Output the (X, Y) coordinate of the center of the cell containing the given text.  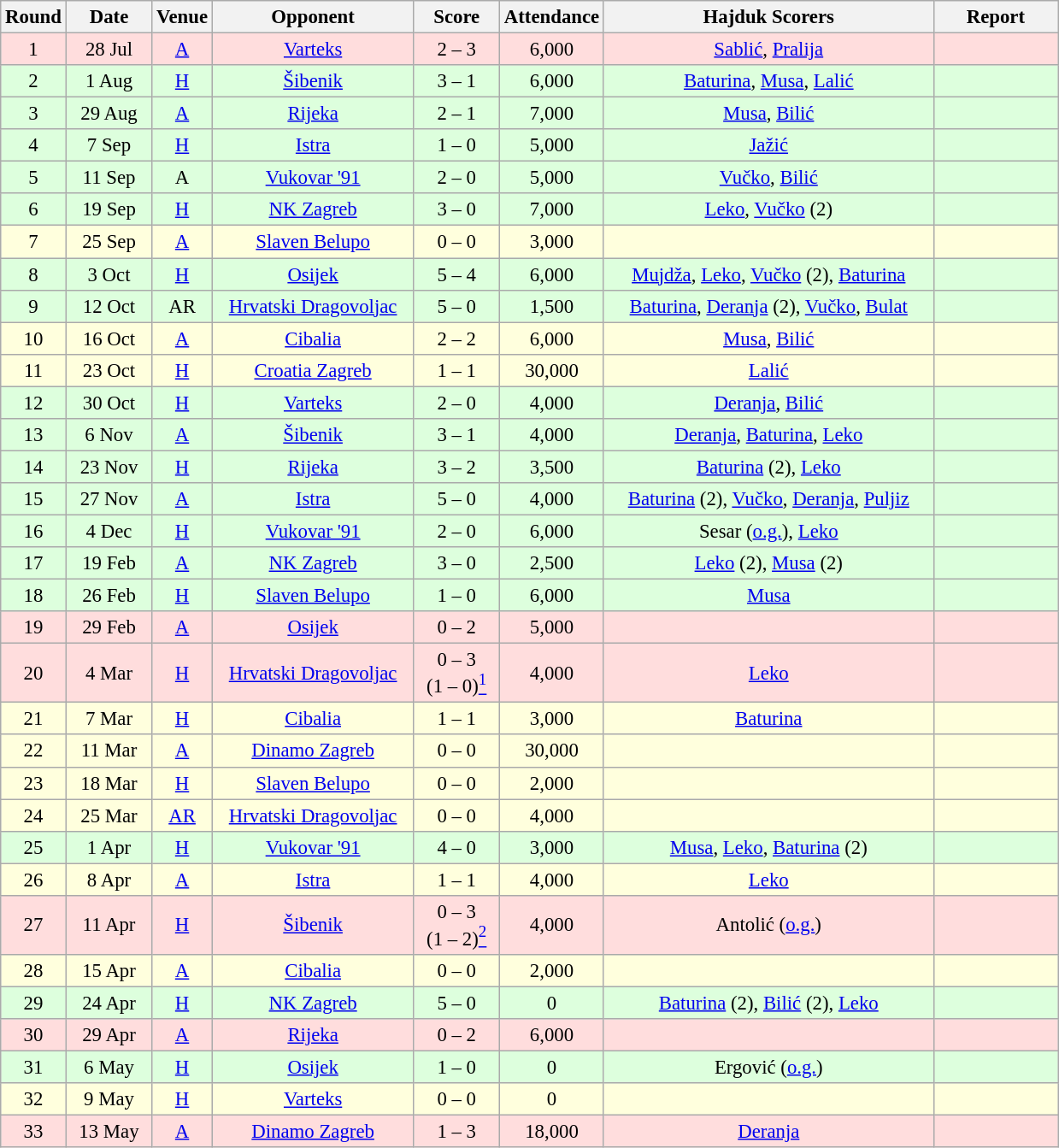
32 (33, 1099)
1 Aug (109, 81)
2,500 (552, 563)
20 (33, 674)
Lalić (768, 370)
1 – 3 (456, 1132)
29 Feb (109, 627)
29 Apr (109, 1035)
15 (33, 499)
18 Mar (109, 783)
1 Apr (109, 847)
Musa, Leko, Baturina (2) (768, 847)
19 (33, 627)
27 Nov (109, 499)
3,500 (552, 467)
Baturina (768, 719)
2 – 2 (456, 339)
Baturina (2), Leko (768, 467)
30 (33, 1035)
Leko (2), Musa (2) (768, 563)
30 Oct (109, 403)
27 (33, 925)
16 Oct (109, 339)
7 Sep (109, 145)
7 (33, 242)
4 Dec (109, 531)
26 Feb (109, 596)
6 May (109, 1068)
8 Apr (109, 880)
33 (33, 1132)
8 (33, 274)
29 (33, 1003)
25 Sep (109, 242)
22 (33, 751)
Musa (768, 596)
11 Mar (109, 751)
5 – 4 (456, 274)
7 Mar (109, 719)
1 (33, 50)
0 – 3(1 – 0)1 (456, 674)
24 (33, 815)
Round (33, 17)
Deranja, Bilić (768, 403)
Report (996, 17)
21 (33, 719)
Jažić (768, 145)
15 Apr (109, 971)
Score (456, 17)
Deranja (768, 1132)
16 (33, 531)
25 (33, 847)
17 (33, 563)
13 May (109, 1132)
1,500 (552, 306)
2 – 1 (456, 114)
Baturina, Deranja (2), Vučko, Bulat (768, 306)
14 (33, 467)
19 Sep (109, 209)
Attendance (552, 17)
2 (33, 81)
Sablić, Pralija (768, 50)
9 (33, 306)
28 Jul (109, 50)
Deranja, Baturina, Leko (768, 435)
Sesar (o.g.), Leko (768, 531)
Croatia Zagreb (313, 370)
5 (33, 178)
31 (33, 1068)
9 May (109, 1099)
23 Oct (109, 370)
10 (33, 339)
25 Mar (109, 815)
Leko, Vučko (2) (768, 209)
Baturina (2), Vučko, Deranja, Puljiz (768, 499)
13 (33, 435)
11 (33, 370)
4 (33, 145)
Vučko, Bilić (768, 178)
6 Nov (109, 435)
Mujdža, Leko, Vučko (2), Baturina (768, 274)
Hajduk Scorers (768, 17)
Ergović (o.g.) (768, 1068)
11 Apr (109, 925)
2 – 3 (456, 50)
3 (33, 114)
Antolić (o.g.) (768, 925)
Venue (183, 17)
6 (33, 209)
Baturina (2), Bilić (2), Leko (768, 1003)
3 – 2 (456, 467)
18,000 (552, 1132)
26 (33, 880)
3 Oct (109, 274)
Baturina, Musa, Lalić (768, 81)
29 Aug (109, 114)
Opponent (313, 17)
11 Sep (109, 178)
24 Apr (109, 1003)
4 Mar (109, 674)
12 (33, 403)
19 Feb (109, 563)
18 (33, 596)
4 – 0 (456, 847)
0 – 3(1 – 2)2 (456, 925)
12 Oct (109, 306)
23 (33, 783)
28 (33, 971)
23 Nov (109, 467)
Date (109, 17)
